Return the (X, Y) coordinate for the center point of the cell that contains the specified text.  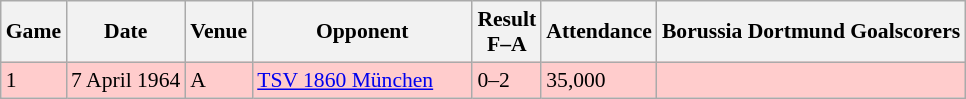
Date (126, 32)
A (218, 80)
Borussia Dortmund Goalscorers (811, 32)
Game (34, 32)
0–2 (506, 80)
35,000 (599, 80)
7 April 1964 (126, 80)
Attendance (599, 32)
TSV 1860 München (362, 80)
1 (34, 80)
ResultF–A (506, 32)
Opponent (362, 32)
Venue (218, 32)
